Detect which cell encompasses the target text, then output its [x, y] center coordinate. 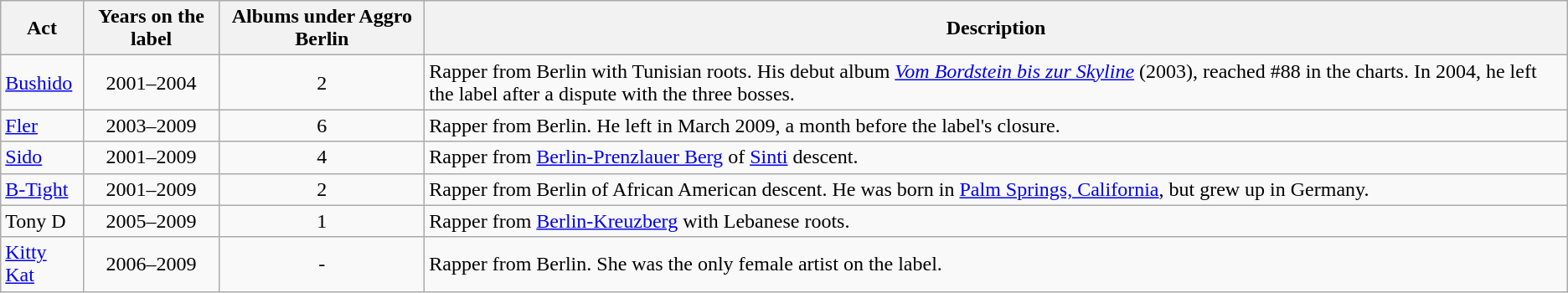
Act [42, 28]
1 [322, 221]
Rapper from Berlin-Prenzlauer Berg of Sinti descent. [996, 157]
Kitty Kat [42, 265]
- [322, 265]
Sido [42, 157]
Rapper from Berlin. She was the only female artist on the label. [996, 265]
Rapper from Berlin-Kreuzberg with Lebanese roots. [996, 221]
Years on the label [151, 28]
2005–2009 [151, 221]
2001–2004 [151, 82]
2006–2009 [151, 265]
Albums under Aggro Berlin [322, 28]
Rapper from Berlin. He left in March 2009, a month before the label's closure. [996, 126]
4 [322, 157]
B-Tight [42, 189]
Rapper from Berlin of African American descent. He was born in Palm Springs, California, but grew up in Germany. [996, 189]
2003–2009 [151, 126]
6 [322, 126]
Tony D [42, 221]
Description [996, 28]
Fler [42, 126]
Bushido [42, 82]
